Search for the cell housing the specified text and yield its [X, Y] center coordinate. 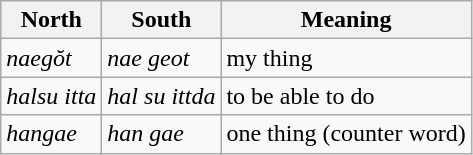
one thing (counter word) [346, 134]
South [162, 20]
nae geot [162, 58]
North [52, 20]
naegŏt [52, 58]
my thing [346, 58]
han gae [162, 134]
Meaning [346, 20]
to be able to do [346, 96]
hal su ittda [162, 96]
hangae [52, 134]
halsu itta [52, 96]
